Provide the [x, y] coordinate of the cell's center where the given text is located.  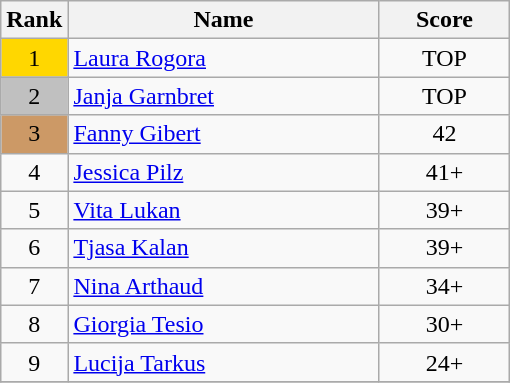
Lucija Tarkus [224, 362]
5 [34, 210]
Janja Garnbret [224, 96]
6 [34, 248]
Rank [34, 20]
30+ [444, 324]
Nina Arthaud [224, 286]
Tjasa Kalan [224, 248]
Score [444, 20]
8 [34, 324]
34+ [444, 286]
Laura Rogora [224, 58]
24+ [444, 362]
2 [34, 96]
1 [34, 58]
Name [224, 20]
7 [34, 286]
Jessica Pilz [224, 172]
Giorgia Tesio [224, 324]
41+ [444, 172]
Vita Lukan [224, 210]
9 [34, 362]
3 [34, 134]
Fanny Gibert [224, 134]
42 [444, 134]
4 [34, 172]
